Extract the (X, Y) coordinate from the center of the cell holding the provided text.  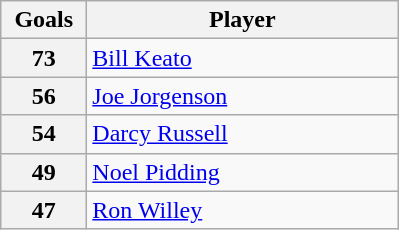
Ron Willey (242, 210)
54 (44, 134)
Darcy Russell (242, 134)
56 (44, 96)
73 (44, 58)
Goals (44, 20)
Player (242, 20)
49 (44, 172)
Bill Keato (242, 58)
Joe Jorgenson (242, 96)
Noel Pidding (242, 172)
47 (44, 210)
